Find where the given text appears and provide that cell's center as [X, Y] coordinate. 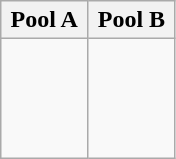
Pool A [44, 20]
Pool B [132, 20]
